Search for the cell housing the specified text and yield its (X, Y) center coordinate. 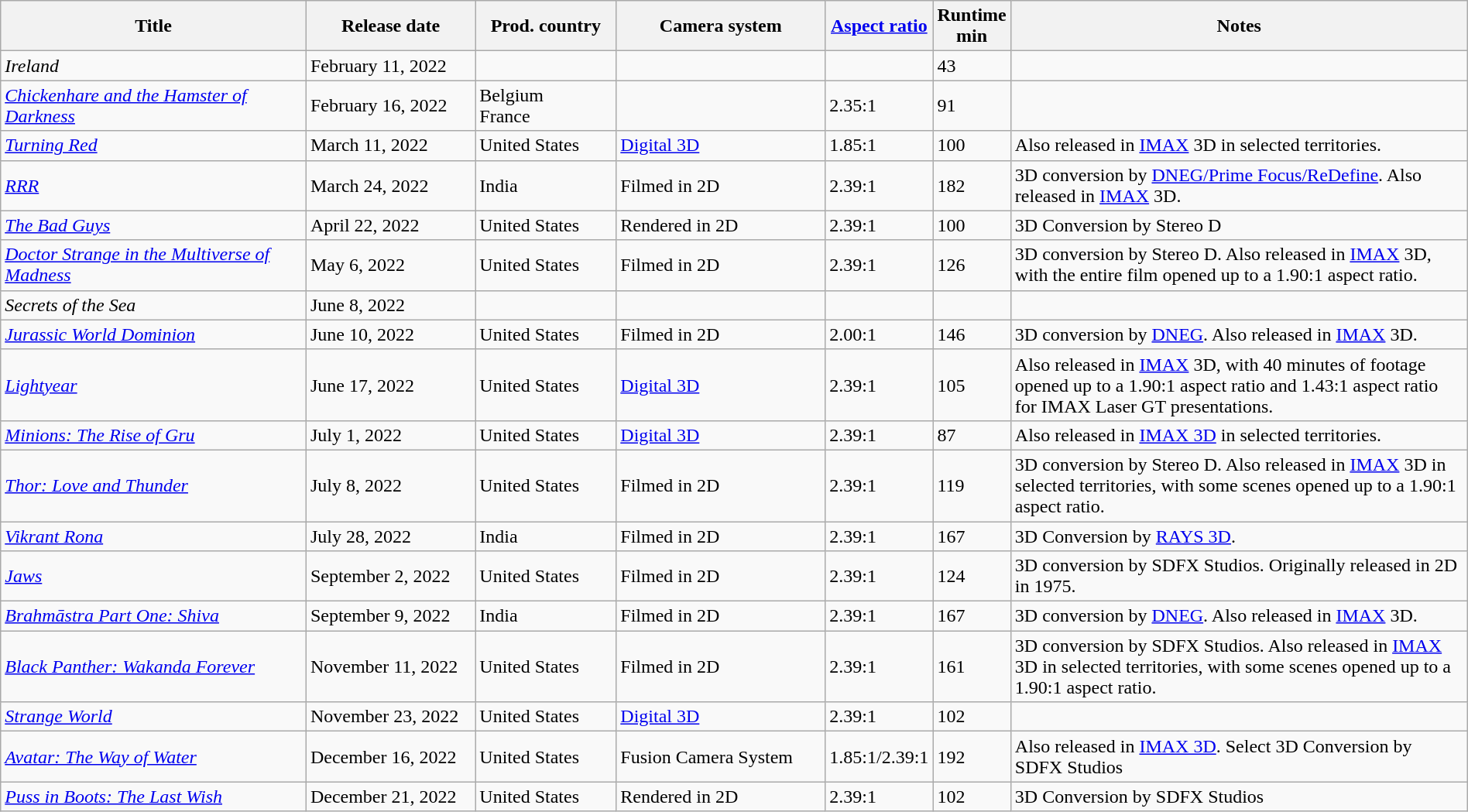
Lightyear (153, 385)
The Bad Guys (153, 225)
3D conversion by Stereo D. Also released in IMAX 3D, with the entire film opened up to a 1.90:1 aspect ratio. (1239, 265)
RRR (153, 186)
3D conversion by Stereo D. Also released in IMAX 3D in selected territories, with some scenes opened up to a 1.90:1 aspect ratio. (1239, 485)
Brahmāstra Part One: Shiva (153, 616)
146 (972, 334)
November 11, 2022 (390, 666)
Strange World (153, 717)
2.35:1 (880, 105)
1.85:1/2.39:1 (880, 757)
3D Conversion by RAYS 3D. (1239, 536)
November 23, 2022 (390, 717)
Title (153, 26)
April 22, 2022 (390, 225)
Jaws (153, 576)
March 24, 2022 (390, 186)
3D conversion by DNEG/Prime Focus/ReDefine. Also released in IMAX 3D. (1239, 186)
July 1, 2022 (390, 435)
July 28, 2022 (390, 536)
Puss in Boots: The Last Wish (153, 797)
September 2, 2022 (390, 576)
Avatar: The Way of Water (153, 757)
2.00:1 (880, 334)
Runtime min (972, 26)
March 11, 2022 (390, 146)
February 16, 2022 (390, 105)
105 (972, 385)
Notes (1239, 26)
91 (972, 105)
Minions: The Rise of Gru (153, 435)
May 6, 2022 (390, 265)
Black Panther: Wakanda Forever (153, 666)
Release date (390, 26)
December 21, 2022 (390, 797)
Also released in IMAX 3D. Select 3D Conversion by SDFX Studios (1239, 757)
1.85:1 (880, 146)
Doctor Strange in the Multiverse of Madness (153, 265)
119 (972, 485)
124 (972, 576)
June 10, 2022 (390, 334)
Jurassic World Dominion (153, 334)
43 (972, 66)
161 (972, 666)
126 (972, 265)
December 16, 2022 (390, 757)
June 17, 2022 (390, 385)
3D conversion by SDFX Studios. Originally released in 2D in 1975. (1239, 576)
Secrets of the Sea (153, 305)
July 8, 2022 (390, 485)
Prod. country (546, 26)
June 8, 2022 (390, 305)
Turning Red (153, 146)
Fusion Camera System (721, 757)
3D Conversion by Stereo D (1239, 225)
Aspect ratio (880, 26)
BelgiumFrance (546, 105)
3D conversion by SDFX Studios. Also released in IMAX 3D in selected territories, with some scenes opened up to a 1.90:1 aspect ratio. (1239, 666)
Also released in IMAX 3D, with 40 minutes of footage opened up to a 1.90:1 aspect ratio and 1.43:1 aspect ratio for IMAX Laser GT presentations. (1239, 385)
Vikrant Rona (153, 536)
182 (972, 186)
September 9, 2022 (390, 616)
Ireland (153, 66)
3D Conversion by SDFX Studios (1239, 797)
192 (972, 757)
87 (972, 435)
Chickenhare and the Hamster of Darkness (153, 105)
Thor: Love and Thunder (153, 485)
Camera system (721, 26)
February 11, 2022 (390, 66)
